Return the (x, y) coordinate for the center point of the cell that contains the specified text.  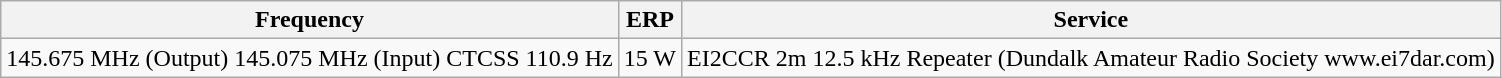
Frequency (310, 20)
EI2CCR 2m 12.5 kHz Repeater (Dundalk Amateur Radio Society www.ei7dar.com) (1092, 58)
Service (1092, 20)
ERP (650, 20)
15 W (650, 58)
145.675 MHz (Output) 145.075 MHz (Input) CTCSS 110.9 Hz (310, 58)
